Extract the (x, y) coordinate from the center of the cell holding the provided text.  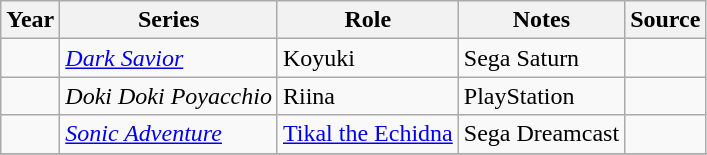
Sega Dreamcast (541, 134)
Series (169, 20)
Sonic Adventure (169, 134)
Koyuki (368, 58)
Riina (368, 96)
Role (368, 20)
PlayStation (541, 96)
Doki Doki Poyacchio (169, 96)
Year (30, 20)
Dark Savior (169, 58)
Notes (541, 20)
Source (666, 20)
Tikal the Echidna (368, 134)
Sega Saturn (541, 58)
